Detect which cell encompasses the target text, then output its [X, Y] center coordinate. 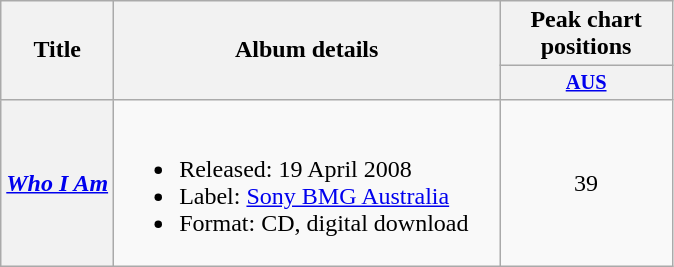
Album details [307, 50]
Title [58, 50]
39 [586, 182]
Who I Am [58, 182]
AUS [586, 83]
Peak chart positions [586, 34]
Released: 19 April 2008Label: Sony BMG AustraliaFormat: CD, digital download [307, 182]
